Identify which cell holds the provided text, then report its [x, y] central coordinate. 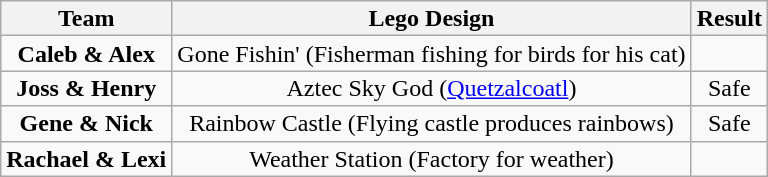
Gene & Nick [86, 124]
Lego Design [432, 18]
Rachael & Lexi [86, 158]
Result [729, 18]
Aztec Sky God (Quetzalcoatl) [432, 88]
Weather Station (Factory for weather) [432, 158]
Gone Fishin' (Fisherman fishing for birds for his cat) [432, 54]
Caleb & Alex [86, 54]
Joss & Henry [86, 88]
Team [86, 18]
Rainbow Castle (Flying castle produces rainbows) [432, 124]
